Detect which cell encompasses the target text, then output its [x, y] center coordinate. 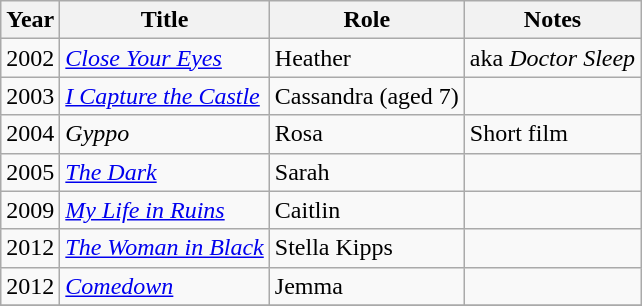
2005 [30, 172]
The Dark [164, 172]
aka Doctor Sleep [552, 58]
Year [30, 20]
Short film [552, 134]
Gyppo [164, 134]
Caitlin [366, 210]
Title [164, 20]
Cassandra (aged 7) [366, 96]
Comedown [164, 286]
Close Your Eyes [164, 58]
The Woman in Black [164, 248]
2009 [30, 210]
My Life in Ruins [164, 210]
Sarah [366, 172]
Role [366, 20]
I Capture the Castle [164, 96]
2004 [30, 134]
Stella Kipps [366, 248]
Rosa [366, 134]
Jemma [366, 286]
2002 [30, 58]
Notes [552, 20]
2003 [30, 96]
Heather [366, 58]
